For the text-containing cell, return its midpoint in (X, Y) coordinate format. 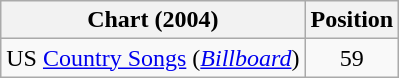
59 (352, 58)
Position (352, 20)
Chart (2004) (153, 20)
US Country Songs (Billboard) (153, 58)
